Scan for the cell matching the given text and deliver its [x, y] coordinate at center. 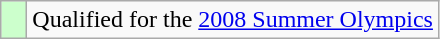
Qualified for the 2008 Summer Olympics [233, 20]
